For the text-containing cell, return its midpoint in (x, y) coordinate format. 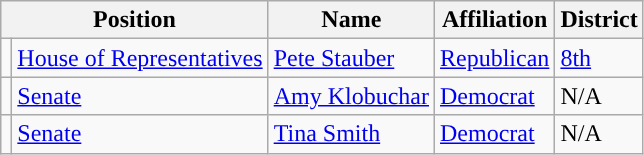
District (599, 20)
Position (134, 20)
Pete Stauber (351, 58)
Tina Smith (351, 134)
Affiliation (495, 20)
Amy Klobuchar (351, 96)
House of Representatives (140, 58)
Name (351, 20)
8th (599, 58)
Republican (495, 58)
